Scan for the cell matching the given text and deliver its (x, y) coordinate at center. 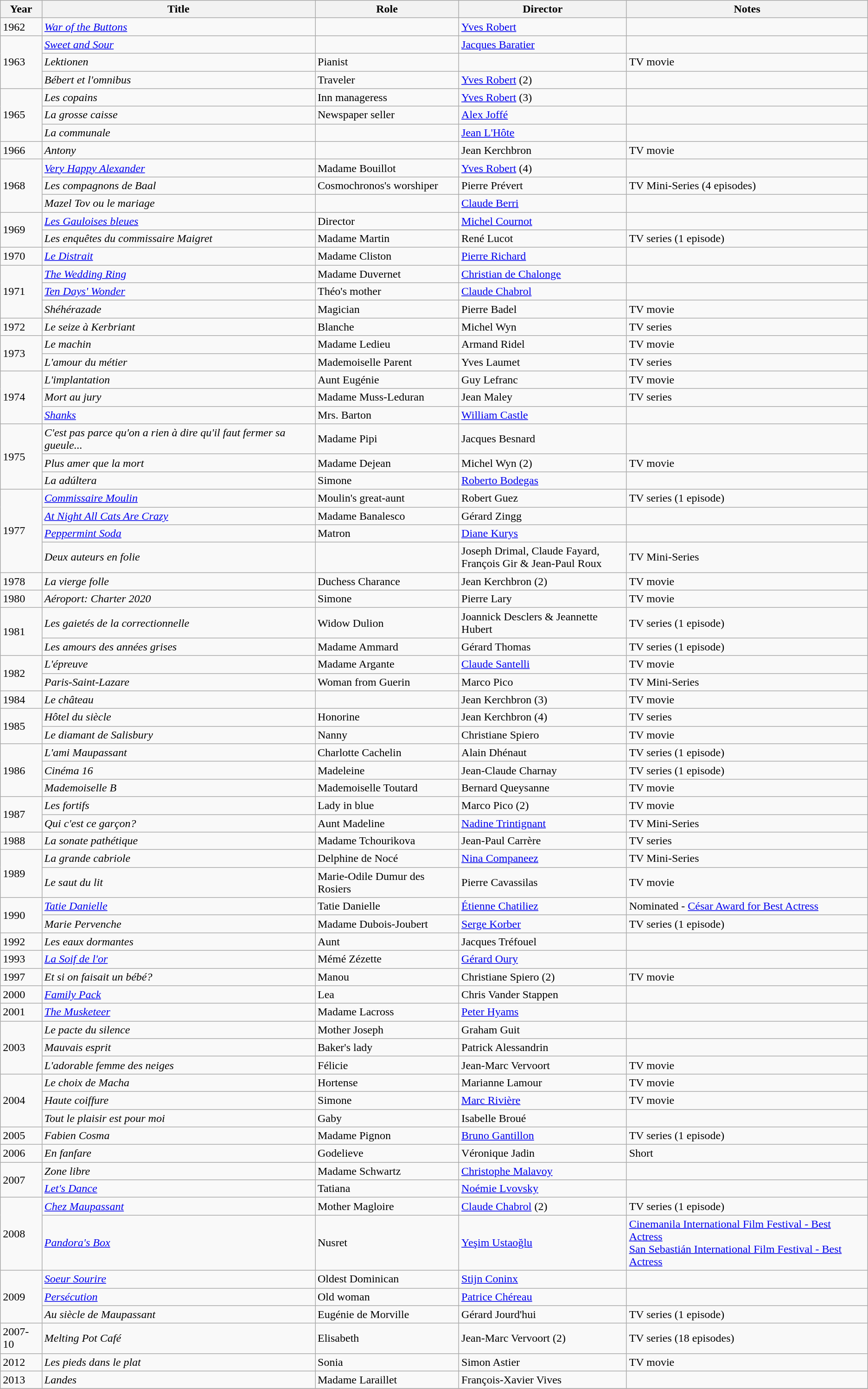
Patrick Alessandrin (543, 1047)
Lady in blue (387, 805)
Pierre Cavassilas (543, 883)
1981 (21, 631)
Isabelle Broué (543, 1118)
1977 (21, 530)
Plus amer que la mort (178, 463)
Le diamant de Salisbury (178, 735)
Jean-Marc Vervoort (2) (543, 1338)
TV Mini-Series (4 episodes) (747, 185)
Madame Lacross (387, 1012)
Matron (387, 534)
Deux auteurs en folie (178, 557)
Delphine de Nocé (387, 859)
Jacques Besnard (543, 439)
Jean Kerchbron (543, 150)
Honorine (387, 717)
Jean Kerchbron (3) (543, 700)
Les Gauloises bleues (178, 221)
Madame Laraillet (387, 1380)
Newspaper seller (387, 115)
Nusret (387, 1242)
1965 (21, 115)
Le choix de Macha (178, 1083)
Marc Rivière (543, 1100)
La vierge folle (178, 581)
Christiane Spiero (543, 735)
Eugénie de Morville (387, 1314)
Mademoiselle B (178, 788)
1968 (21, 185)
1973 (21, 353)
Yves Robert (2) (543, 80)
Jean Maley (543, 397)
Madame Pignon (387, 1136)
Yeşim Ustaoğlu (543, 1242)
Le pacte du silence (178, 1030)
La grande cabriole (178, 859)
Landes (178, 1380)
C'est pas parce qu'on a rien à dire qu'il faut fermer sa gueule... (178, 439)
Stijn Coninx (543, 1279)
Hortense (387, 1083)
Robert Guez (543, 498)
Cinéma 16 (178, 770)
Les gaietés de la correctionnelle (178, 623)
Mother Joseph (387, 1030)
Mémé Zézette (387, 959)
Soeur Sourire (178, 1279)
Godelieve (387, 1153)
Title (178, 9)
Michel Wyn (2) (543, 463)
Sweet and Sour (178, 45)
Le saut du lit (178, 883)
Madame Banalesco (387, 516)
1966 (21, 150)
2012 (21, 1362)
Bernard Queysanne (543, 788)
Gaby (387, 1118)
Le Distrait (178, 256)
Magician (387, 309)
Jean-Claude Charnay (543, 770)
War of the Buttons (178, 27)
Aunt Madeline (387, 823)
1997 (21, 977)
1970 (21, 256)
Role (387, 9)
Jacques Tréfouel (543, 942)
2001 (21, 1012)
Pierre Lary (543, 599)
L'implantation (178, 380)
Nanny (387, 735)
Le château (178, 700)
Madame Dubois-Joubert (387, 924)
Year (21, 9)
1980 (21, 599)
1972 (21, 327)
Madame Ledieu (387, 344)
Pierre Badel (543, 309)
2009 (21, 1297)
Gérard Oury (543, 959)
Les amours des années grises (178, 647)
Théo's mother (387, 292)
Aunt Eugénie (387, 380)
François-Xavier Vives (543, 1380)
Traveler (387, 80)
Christian de Chalonge (543, 274)
L'amour du métier (178, 362)
Le machin (178, 344)
Melting Pot Café (178, 1338)
Marco Pico (543, 682)
The Musketeer (178, 1012)
René Lucot (543, 239)
Marie-Odile Dumur des Rosiers (387, 883)
2006 (21, 1153)
Roberto Bodegas (543, 480)
Tout le plaisir est pour moi (178, 1118)
Oldest Dominican (387, 1279)
Yves Laumet (543, 362)
1978 (21, 581)
Madame Muss-Leduran (387, 397)
1992 (21, 942)
Christophe Malavoy (543, 1171)
TV series (18 episodes) (747, 1338)
William Castle (543, 415)
Zone libre (178, 1171)
Shanks (178, 415)
1988 (21, 841)
Jean L'Hôte (543, 133)
Claude Santelli (543, 664)
Les eaux dormantes (178, 942)
1982 (21, 673)
Guy Lefranc (543, 380)
Let's Dance (178, 1189)
Mort au jury (178, 397)
Jean-Marc Vervoort (543, 1065)
Madame Tchourikova (387, 841)
Christiane Spiero (2) (543, 977)
Marianne Lamour (543, 1083)
Claude Chabrol (2) (543, 1206)
1969 (21, 230)
Pianist (387, 62)
Very Happy Alexander (178, 168)
Fabien Cosma (178, 1136)
L'ami Maupassant (178, 752)
La sonate pathétique (178, 841)
Claude Berri (543, 203)
Claude Chabrol (543, 292)
The Wedding Ring (178, 274)
Jean-Paul Carrère (543, 841)
La communale (178, 133)
Gérard Zingg (543, 516)
Pandora's Box (178, 1242)
Graham Guit (543, 1030)
La Soif de l'or (178, 959)
Nominated - César Award for Best Actress (747, 906)
Joseph Drimal, Claude Fayard, François Gir & Jean-Paul Roux (543, 557)
Mauvais esprit (178, 1047)
Véronique Jadin (543, 1153)
Madame Ammard (387, 647)
Madame Schwartz (387, 1171)
Manou (387, 977)
Les copains (178, 97)
Sonia (387, 1362)
1971 (21, 292)
Bruno Gantillon (543, 1136)
Mrs. Barton (387, 415)
Lea (387, 994)
Peter Hyams (543, 1012)
Alain Dhénaut (543, 752)
Marie Pervenche (178, 924)
Chris Vander Stappen (543, 994)
Aéroport: Charter 2020 (178, 599)
Alex Joffé (543, 115)
Gérard Thomas (543, 647)
Pierre Prévert (543, 185)
Duchess Charance (387, 581)
Ten Days' Wonder (178, 292)
Inn manageress (387, 97)
La adúltera (178, 480)
1975 (21, 456)
Hôtel du siècle (178, 717)
Au siècle de Maupassant (178, 1314)
Diane Kurys (543, 534)
Blanche (387, 327)
Commissaire Moulin (178, 498)
Joannick Desclers & Jeannette Hubert (543, 623)
Family Pack (178, 994)
Les fortifs (178, 805)
Madame Cliston (387, 256)
Antony (178, 150)
L'adorable femme des neiges (178, 1065)
Tatiana (387, 1189)
Mother Magloire (387, 1206)
Madame Duvernet (387, 274)
1987 (21, 814)
Marco Pico (2) (543, 805)
Michel Wyn (543, 327)
Le seize à Kerbriant (178, 327)
Les compagnons de Baal (178, 185)
Cinemanila International Film Festival - Best ActressSan Sebastián International Film Festival - Best Actress (747, 1242)
Madame Argante (387, 664)
Jean Kerchbron (4) (543, 717)
At Night All Cats Are Crazy (178, 516)
Félicie (387, 1065)
En fanfare (178, 1153)
Simon Astier (543, 1362)
Les enquêtes du commissaire Maigret (178, 239)
Peppermint Soda (178, 534)
2007-10 (21, 1338)
Yves Robert (3) (543, 97)
2008 (21, 1234)
Baker's lady (387, 1047)
2004 (21, 1100)
Madame Pipi (387, 439)
Shéhérazade (178, 309)
Mazel Tov ou le mariage (178, 203)
Serge Korber (543, 924)
Elisabeth (387, 1338)
Mademoiselle Parent (387, 362)
Madame Martin (387, 239)
Jacques Baratier (543, 45)
Chez Maupassant (178, 1206)
Bébert et l'omnibus (178, 80)
2007 (21, 1180)
Yves Robert (543, 27)
Jean Kerchbron (2) (543, 581)
Nadine Trintignant (543, 823)
1974 (21, 397)
Qui c'est ce garçon? (178, 823)
2003 (21, 1047)
2000 (21, 994)
Short (747, 1153)
Moulin's great-aunt (387, 498)
Mademoiselle Toutard (387, 788)
1985 (21, 726)
1962 (21, 27)
Haute coiffure (178, 1100)
Gérard Jourd'hui (543, 1314)
L'épreuve (178, 664)
Les pieds dans le plat (178, 1362)
Patrice Chéreau (543, 1297)
Persécution (178, 1297)
Aunt (387, 942)
Étienne Chatiliez (543, 906)
Notes (747, 9)
Yves Robert (4) (543, 168)
Madeleine (387, 770)
1990 (21, 915)
1989 (21, 873)
Madame Bouillot (387, 168)
Widow Dulion (387, 623)
Paris-Saint-Lazare (178, 682)
Old woman (387, 1297)
Charlotte Cachelin (387, 752)
1984 (21, 700)
Et si on faisait un bébé? (178, 977)
La grosse caisse (178, 115)
Madame Dejean (387, 463)
2005 (21, 1136)
Nina Companeez (543, 859)
Armand Ridel (543, 344)
Pierre Richard (543, 256)
2013 (21, 1380)
1986 (21, 770)
1993 (21, 959)
Woman from Guerin (387, 682)
Lektionen (178, 62)
1963 (21, 62)
Michel Cournot (543, 221)
Noémie Lvovsky (543, 1189)
Cosmochronos's worshiper (387, 185)
